Return the [X, Y] coordinate for the center point of the cell that contains the specified text.  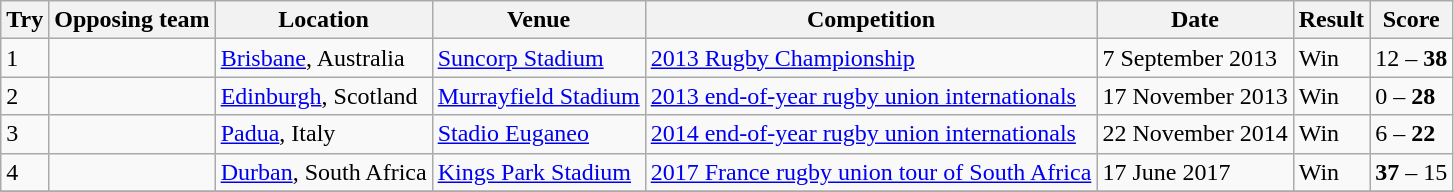
12 – 38 [1412, 58]
3 [25, 134]
Padua, Italy [324, 134]
0 – 28 [1412, 96]
Suncorp Stadium [538, 58]
17 November 2013 [1195, 96]
Edinburgh, Scotland [324, 96]
Location [324, 20]
17 June 2017 [1195, 172]
6 – 22 [1412, 134]
Brisbane, Australia [324, 58]
22 November 2014 [1195, 134]
Durban, South Africa [324, 172]
2013 Rugby Championship [871, 58]
Try [25, 20]
7 September 2013 [1195, 58]
2017 France rugby union tour of South Africa [871, 172]
37 – 15 [1412, 172]
2013 end-of-year rugby union internationals [871, 96]
Venue [538, 20]
2014 end-of-year rugby union internationals [871, 134]
Result [1331, 20]
4 [25, 172]
Date [1195, 20]
Opposing team [132, 20]
Kings Park Stadium [538, 172]
Stadio Euganeo [538, 134]
Murrayfield Stadium [538, 96]
2 [25, 96]
Score [1412, 20]
Competition [871, 20]
1 [25, 58]
